From the cell containing the given text, extract its center point as [X, Y] coordinate. 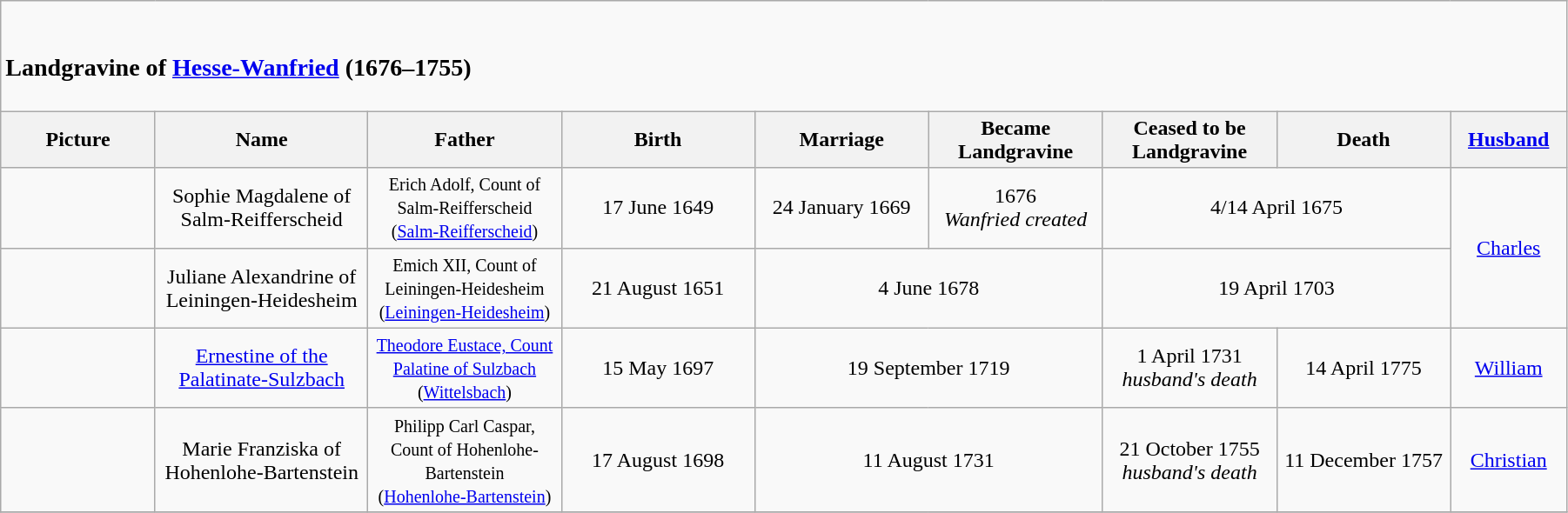
Emich XII, Count of Leiningen-Heidesheim(Leiningen-Heidesheim) [465, 288]
Father [465, 139]
21 August 1651 [658, 288]
21 October 1755husband's death [1189, 459]
Ernestine of the Palatinate-Sulzbach [261, 368]
William [1509, 368]
Husband [1509, 139]
Picture [78, 139]
Sophie Magdalene of Salm-Reifferscheid [261, 208]
Landgravine of Hesse-Wanfried (1676–1755) [784, 56]
11 August 1731 [928, 459]
17 June 1649 [658, 208]
1676Wanfried created [1015, 208]
Death [1364, 139]
Juliane Alexandrine of Leiningen-Heidesheim [261, 288]
4/14 April 1675 [1277, 208]
19 September 1719 [928, 368]
Marriage [841, 139]
Christian [1509, 459]
17 August 1698 [658, 459]
14 April 1775 [1364, 368]
19 April 1703 [1277, 288]
4 June 1678 [928, 288]
Philipp Carl Caspar, Count of Hohenlohe-Bartenstein(Hohenlohe-Bartenstein) [465, 459]
15 May 1697 [658, 368]
11 December 1757 [1364, 459]
1 April 1731husband's death [1189, 368]
Marie Franziska of Hohenlohe-Bartenstein [261, 459]
Became Landgravine [1015, 139]
Erich Adolf, Count of Salm-Reifferscheid(Salm-Reifferscheid) [465, 208]
Theodore Eustace, Count Palatine of Sulzbach(Wittelsbach) [465, 368]
Name [261, 139]
Birth [658, 139]
Charles [1509, 248]
Ceased to be Landgravine [1189, 139]
24 January 1669 [841, 208]
